Return [x, y] of the center of cell containing provided text 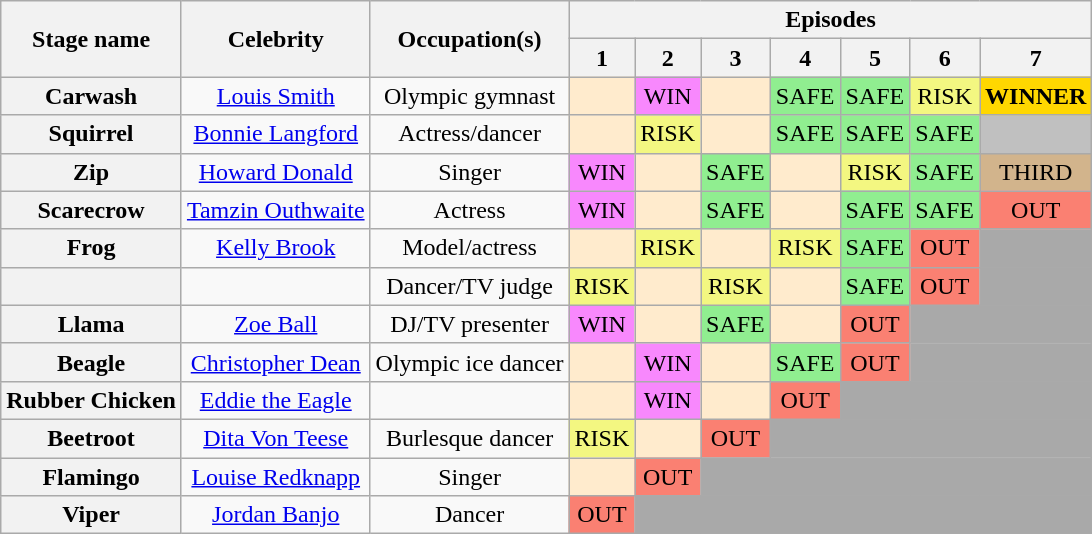
Dancer [470, 515]
Actress/dancer [470, 134]
Tamzin Outhwaite [276, 210]
Zip [92, 172]
5 [875, 58]
THIRD [1036, 172]
4 [805, 58]
Stage name [92, 39]
Viper [92, 515]
Squirrel [92, 134]
Beagle [92, 362]
Model/actress [470, 248]
Olympic ice dancer [470, 362]
Scarecrow [92, 210]
1 [602, 58]
Celebrity [276, 39]
Rubber Chicken [92, 400]
WINNER [1036, 96]
2 [668, 58]
Frog [92, 248]
Eddie the Eagle [276, 400]
Louis Smith [276, 96]
Dancer/TV judge [470, 286]
6 [945, 58]
3 [736, 58]
Flamingo [92, 477]
Jordan Banjo [276, 515]
Louise Redknapp [276, 477]
Episodes [830, 20]
Zoe Ball [276, 324]
Howard Donald [276, 172]
7 [1036, 58]
Christopher Dean [276, 362]
DJ/TV presenter [470, 324]
Llama [92, 324]
Kelly Brook [276, 248]
Olympic gymnast [470, 96]
Beetroot [92, 438]
Actress [470, 210]
Bonnie Langford [276, 134]
Carwash [92, 96]
Burlesque dancer [470, 438]
Dita Von Teese [276, 438]
Occupation(s) [470, 39]
